Scan for the cell matching the given text and deliver its [X, Y] coordinate at center. 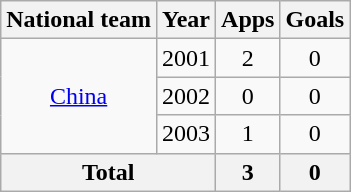
National team [79, 20]
1 [248, 134]
2 [248, 58]
2002 [186, 96]
Year [186, 20]
2001 [186, 58]
2003 [186, 134]
Apps [248, 20]
Goals [315, 20]
China [79, 96]
Total [108, 172]
3 [248, 172]
